Identify which cell holds the provided text, then report its [X, Y] central coordinate. 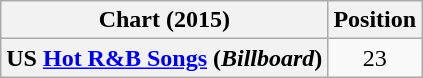
23 [375, 58]
US Hot R&B Songs (Billboard) [164, 58]
Position [375, 20]
Chart (2015) [164, 20]
